From the cell containing the given text, extract its center point as (x, y) coordinate. 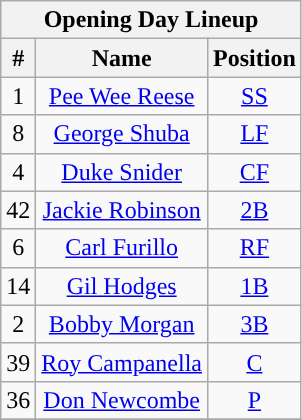
8 (18, 134)
6 (18, 248)
Carl Furillo (122, 248)
George Shuba (122, 134)
SS (255, 96)
2 (18, 324)
Name (122, 58)
Position (255, 58)
1 (18, 96)
RF (255, 248)
P (255, 400)
3B (255, 324)
C (255, 362)
Opening Day Lineup (152, 20)
42 (18, 210)
39 (18, 362)
LF (255, 134)
Roy Campanella (122, 362)
Duke Snider (122, 172)
Don Newcombe (122, 400)
2B (255, 210)
36 (18, 400)
Bobby Morgan (122, 324)
# (18, 58)
Pee Wee Reese (122, 96)
Jackie Robinson (122, 210)
1B (255, 286)
Gil Hodges (122, 286)
CF (255, 172)
4 (18, 172)
14 (18, 286)
